For the text-containing cell, return its midpoint in (x, y) coordinate format. 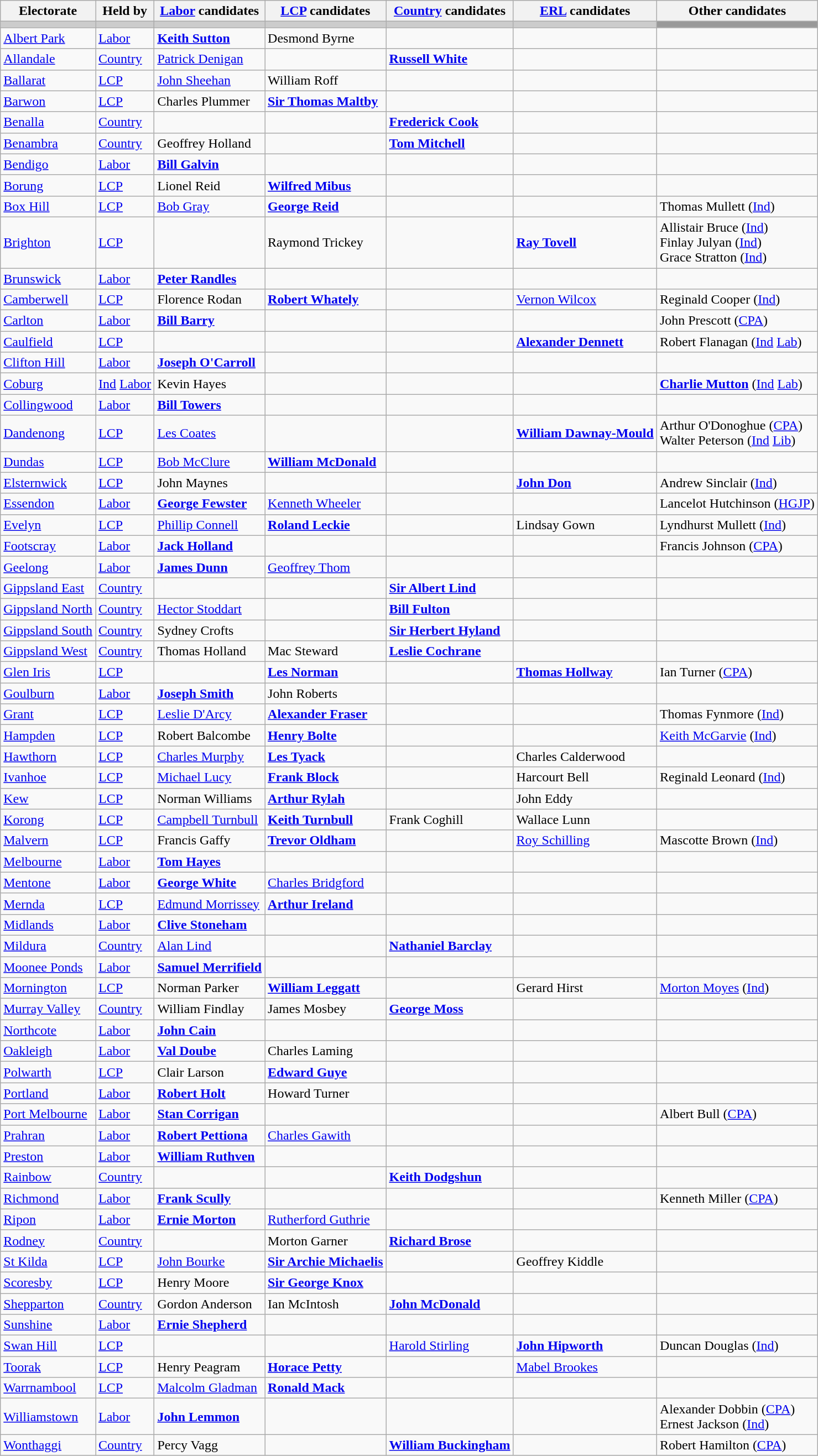
Patrick Denigan (210, 59)
Kevin Hayes (210, 384)
Ernie Morton (210, 1219)
John Eddy (585, 799)
Les Norman (325, 672)
Keith McGarvie (Ind) (737, 735)
Sir Archie Michaelis (325, 1261)
Gordon Anderson (210, 1303)
Sir Albert Lind (450, 588)
Alexander Fraser (325, 714)
Kew (48, 799)
Camberwell (48, 300)
George Reid (325, 206)
St Kilda (48, 1261)
Polwarth (48, 1072)
Malcolm Gladman (210, 1388)
Williamstown (48, 1417)
Mascotte Brown (Ind) (737, 841)
John Cain (210, 1030)
Alan Lind (210, 946)
Murray Valley (48, 1009)
Tom Mitchell (450, 143)
George White (210, 883)
Clive Stoneham (210, 925)
Lyndhurst Mullett (Ind) (737, 525)
Hector Stoddart (210, 609)
William Findlay (210, 1009)
Sir Herbert Hyland (450, 630)
Goulburn (48, 693)
Coburg (48, 384)
Ernie Shepherd (210, 1325)
Mornington (48, 988)
Sir George Knox (325, 1282)
Alexander Dobbin (CPA) Ernest Jackson (Ind) (737, 1417)
Held by (124, 11)
Mernda (48, 904)
Barwon (48, 101)
Bill Galvin (210, 164)
Rodney (48, 1240)
Phillip Connell (210, 525)
Rutherford Guthrie (325, 1219)
Mildura (48, 946)
Joseph Smith (210, 693)
Robert Holt (210, 1093)
Harcourt Bell (585, 777)
Ivanhoe (48, 777)
Caulfield (48, 342)
George Moss (450, 1009)
Essendon (48, 504)
Thomas Fynmore (Ind) (737, 714)
Charles Bridgford (325, 883)
Reginald Leonard (Ind) (737, 777)
Geoffrey Thom (325, 567)
Wonthaggi (48, 1445)
Nathaniel Barclay (450, 946)
Swan Hill (48, 1346)
Kenneth Wheeler (325, 504)
William Leggatt (325, 988)
Henry Bolte (325, 735)
Tom Hayes (210, 862)
Bob McClure (210, 462)
John Bourke (210, 1261)
Charles Murphy (210, 756)
Les Tyack (325, 756)
William Dawnay-Mould (585, 434)
Gerard Hirst (585, 988)
Leslie Cochrane (450, 651)
James Dunn (210, 567)
John Lemmon (210, 1417)
Box Hill (48, 206)
Other candidates (737, 11)
Glen Iris (48, 672)
Allistair Bruce (Ind) Finlay Julyan (Ind) Grace Stratton (Ind) (737, 242)
Toorak (48, 1367)
John Sheehan (210, 80)
Country candidates (450, 11)
Rainbow (48, 1177)
Kenneth Miller (CPA) (737, 1198)
Percy Vagg (210, 1445)
William McDonald (325, 462)
Ripon (48, 1219)
Mentone (48, 883)
Gippsland West (48, 651)
Lindsay Gown (585, 525)
John Prescott (CPA) (737, 321)
Val Doube (210, 1051)
Norman Williams (210, 799)
John Hipworth (585, 1346)
Portland (48, 1093)
John Don (585, 483)
John Roberts (325, 693)
Korong (48, 820)
Oakleigh (48, 1051)
Robert Hamilton (CPA) (737, 1445)
Joseph O'Carroll (210, 363)
Duncan Douglas (Ind) (737, 1346)
Thomas Hollway (585, 672)
Bill Towers (210, 405)
Ian Turner (CPA) (737, 672)
Lionel Reid (210, 185)
Shepparton (48, 1303)
Allandale (48, 59)
Roy Schilling (585, 841)
Richmond (48, 1198)
Robert Whately (325, 300)
Peter Randles (210, 278)
Harold Stirling (450, 1346)
Elsternwick (48, 483)
Thomas Mullett (Ind) (737, 206)
Ballarat (48, 80)
Charles Gawith (325, 1135)
Michael Lucy (210, 777)
James Mosbey (325, 1009)
Alexander Dennett (585, 342)
Ian McIntosh (325, 1303)
Dandenong (48, 434)
Horace Petty (325, 1367)
Charles Plummer (210, 101)
Arthur Rylah (325, 799)
Samuel Merrifield (210, 967)
Frank Block (325, 777)
Vernon Wilcox (585, 300)
Morton Garner (325, 1240)
Edward Guye (325, 1072)
Scoresby (48, 1282)
Wilfred Mibus (325, 185)
Bendigo (48, 164)
William Ruthven (210, 1156)
Frank Coghill (450, 820)
Robert Balcombe (210, 735)
Gippsland East (48, 588)
Benalla (48, 122)
Ronald Mack (325, 1388)
Stan Corrigan (210, 1114)
Keith Turnbull (325, 820)
Bob Gray (210, 206)
John Maynes (210, 483)
Frank Scully (210, 1198)
Clair Larson (210, 1072)
Sir Thomas Maltby (325, 101)
Dundas (48, 462)
Carlton (48, 321)
William Buckingham (450, 1445)
George Fewster (210, 504)
Thomas Holland (210, 651)
Geelong (48, 567)
Labor candidates (210, 11)
Francis Gaffy (210, 841)
Northcote (48, 1030)
Jack Holland (210, 546)
Russell White (450, 59)
Ind Labor (124, 384)
Raymond Trickey (325, 242)
Borung (48, 185)
Keith Sutton (210, 38)
Robert Pettiona (210, 1135)
William Roff (325, 80)
Geoffrey Kiddle (585, 1261)
Brunswick (48, 278)
Ray Tovell (585, 242)
Brighton (48, 242)
Wallace Lunn (585, 820)
Benambra (48, 143)
Charles Calderwood (585, 756)
Evelyn (48, 525)
Arthur Ireland (325, 904)
Roland Leckie (325, 525)
Malvern (48, 841)
Hawthorn (48, 756)
Grant (48, 714)
Bill Barry (210, 321)
Henry Peagram (210, 1367)
Preston (48, 1156)
Footscray (48, 546)
Geoffrey Holland (210, 143)
Mabel Brookes (585, 1367)
Warrnambool (48, 1388)
Frederick Cook (450, 122)
Desmond Byrne (325, 38)
Moonee Ponds (48, 967)
Clifton Hill (48, 363)
Prahran (48, 1135)
Sunshine (48, 1325)
Sydney Crofts (210, 630)
Morton Moyes (Ind) (737, 988)
LCP candidates (325, 11)
Edmund Morrissey (210, 904)
Mac Steward (325, 651)
Howard Turner (325, 1093)
Henry Moore (210, 1282)
Keith Dodgshun (450, 1177)
Richard Brose (450, 1240)
ERL candidates (585, 11)
Arthur O'Donoghue (CPA) Walter Peterson (Ind Lib) (737, 434)
Reginald Cooper (Ind) (737, 300)
Albert Park (48, 38)
John McDonald (450, 1303)
Lancelot Hutchinson (HGJP) (737, 504)
Norman Parker (210, 988)
Charles Laming (325, 1051)
Midlands (48, 925)
Les Coates (210, 434)
Bill Fulton (450, 609)
Andrew Sinclair (Ind) (737, 483)
Florence Rodan (210, 300)
Electorate (48, 11)
Campbell Turnbull (210, 820)
Port Melbourne (48, 1114)
Collingwood (48, 405)
Charlie Mutton (Ind Lab) (737, 384)
Francis Johnson (CPA) (737, 546)
Melbourne (48, 862)
Gippsland South (48, 630)
Trevor Oldham (325, 841)
Robert Flanagan (Ind Lab) (737, 342)
Albert Bull (CPA) (737, 1114)
Leslie D'Arcy (210, 714)
Gippsland North (48, 609)
Hampden (48, 735)
